For the text-containing cell, return its midpoint in (X, Y) coordinate format. 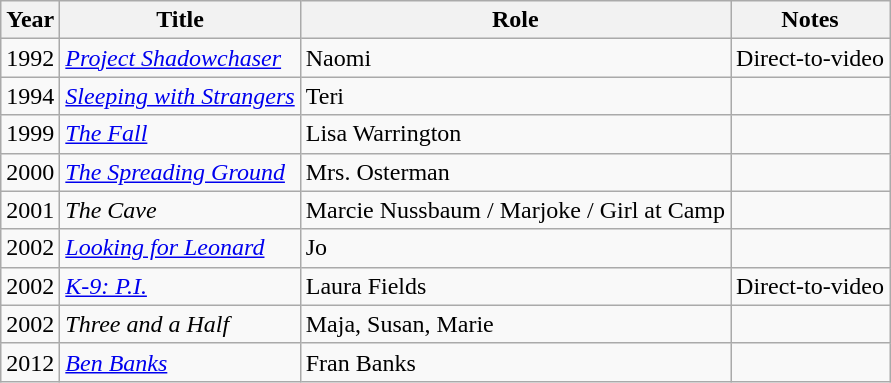
Year (30, 20)
Laura Fields (515, 286)
Fran Banks (515, 362)
Sleeping with Strangers (180, 96)
The Cave (180, 210)
Teri (515, 96)
2000 (30, 172)
K-9: P.I. (180, 286)
The Fall (180, 134)
Lisa Warrington (515, 134)
Role (515, 20)
Ben Banks (180, 362)
The Spreading Ground (180, 172)
Jo (515, 248)
Notes (810, 20)
1994 (30, 96)
Naomi (515, 58)
Maja, Susan, Marie (515, 324)
Marcie Nussbaum / Marjoke / Girl at Camp (515, 210)
Three and a Half (180, 324)
Title (180, 20)
2012 (30, 362)
2001 (30, 210)
Looking for Leonard (180, 248)
Mrs. Osterman (515, 172)
1992 (30, 58)
1999 (30, 134)
Project Shadowchaser (180, 58)
